Search for the cell housing the specified text and yield its (X, Y) center coordinate. 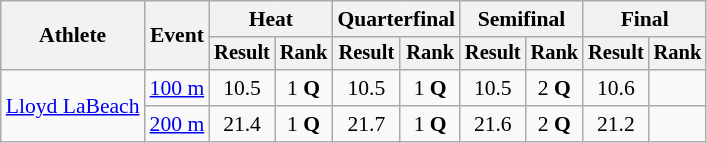
Final (644, 19)
Quarterfinal (396, 19)
21.2 (616, 124)
21.7 (366, 124)
Semifinal (522, 19)
Heat (270, 19)
10.6 (616, 88)
Event (178, 36)
21.4 (242, 124)
Athlete (73, 36)
100 m (178, 88)
200 m (178, 124)
21.6 (493, 124)
Lloyd LaBeach (73, 106)
